Determine the (x, y) coordinate at the center of the cell enclosing the given text.  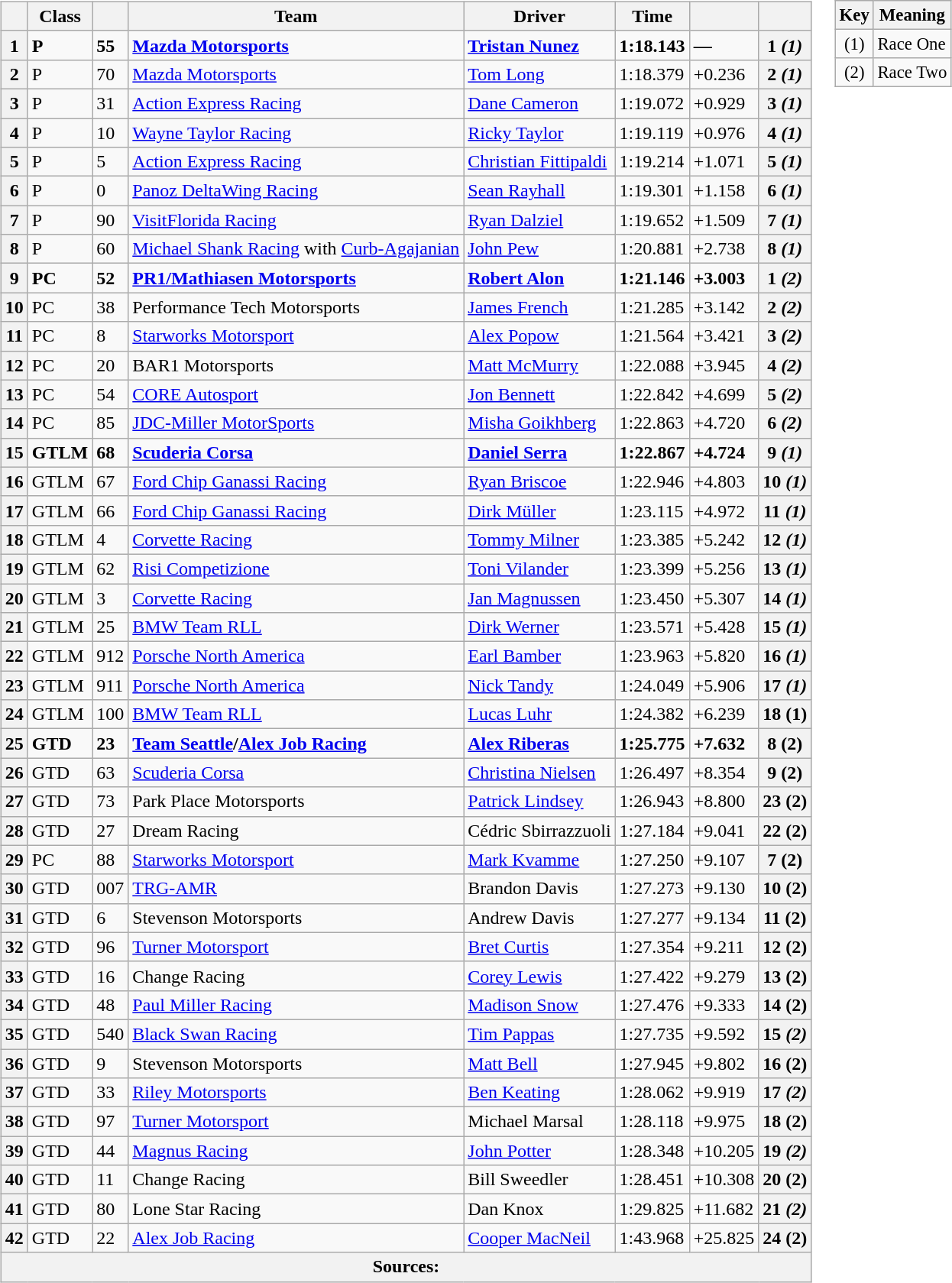
40 (14, 1180)
+2.738 (724, 249)
100 (110, 714)
18 (14, 539)
+9.975 (724, 1122)
1:26.943 (652, 802)
Paul Miller Racing (296, 1005)
1:23.385 (652, 539)
Tommy Milner (539, 539)
37 (14, 1093)
17 (1) (785, 685)
Class (60, 16)
(2) (854, 73)
James French (539, 307)
1:18.379 (652, 74)
1:27.476 (652, 1005)
PR1/Mathiasen Motorsports (296, 278)
Dane Cameron (539, 103)
21 (14, 627)
35 (14, 1034)
1 (2) (785, 278)
10 (2) (785, 889)
+9.134 (724, 918)
26 (14, 773)
1:21.285 (652, 307)
21 (2) (785, 1209)
+10.308 (724, 1180)
Dream Racing (296, 831)
1:19.119 (652, 132)
+0.929 (724, 103)
96 (110, 947)
18 (2) (785, 1122)
+9.130 (724, 889)
— (724, 45)
Jon Bennett (539, 394)
Team Seattle/Alex Job Racing (296, 744)
Cooper MacNeil (539, 1238)
Ben Keating (539, 1093)
24 (2) (785, 1238)
70 (110, 74)
Brandon Davis (539, 889)
14 (2) (785, 1005)
+1.509 (724, 220)
Matt McMurry (539, 365)
+3.945 (724, 365)
1:27.945 (652, 1063)
1:22.946 (652, 481)
+5.307 (724, 598)
1:22.842 (652, 394)
80 (110, 1209)
Alex Popow (539, 336)
+5.242 (724, 539)
15 (1) (785, 627)
007 (110, 889)
Jan Magnussen (539, 598)
+10.205 (724, 1151)
73 (110, 802)
Bill Sweedler (539, 1180)
+3.421 (724, 336)
0 (110, 191)
1:21.146 (652, 278)
Cédric Sbirrazzuoli (539, 831)
12 (1) (785, 539)
6 (2) (785, 423)
+5.256 (724, 569)
7 (1) (785, 220)
24 (14, 714)
+5.906 (724, 685)
9 (2) (785, 773)
41 (14, 1209)
1:22.863 (652, 423)
Toni Vilander (539, 569)
Meaning (912, 15)
+7.632 (724, 744)
2 (2) (785, 307)
Alex Job Racing (296, 1238)
12 (2) (785, 947)
Time (652, 16)
+9.919 (724, 1093)
1:27.184 (652, 831)
+5.820 (724, 656)
1:26.497 (652, 773)
Sean Rayhall (539, 191)
Tom Long (539, 74)
9 (1) (785, 452)
23 (2) (785, 802)
+9.211 (724, 947)
Patrick Lindsey (539, 802)
15 (2) (785, 1034)
1 (14, 45)
19 (14, 569)
Madison Snow (539, 1005)
Andrew Davis (539, 918)
Alex Riberas (539, 744)
12 (14, 365)
+9.107 (724, 860)
1:22.088 (652, 365)
Park Place Motorsports (296, 802)
1:18.143 (652, 45)
44 (110, 1151)
Risi Competizione (296, 569)
1:27.250 (652, 860)
1:23.571 (652, 627)
+0.976 (724, 132)
7 (2) (785, 860)
Corey Lewis (539, 976)
1:24.382 (652, 714)
1:27.422 (652, 976)
1:20.881 (652, 249)
11 (1) (785, 510)
85 (110, 423)
Misha Goikhberg (539, 423)
4 (2) (785, 365)
Christian Fittipaldi (539, 162)
1:21.564 (652, 336)
3 (1) (785, 103)
14 (14, 423)
88 (110, 860)
+8.354 (724, 773)
Riley Motorsports (296, 1093)
8 (2) (785, 744)
TRG-AMR (296, 889)
13 (1) (785, 569)
19 (2) (785, 1151)
Daniel Serra (539, 452)
Lucas Luhr (539, 714)
16 (2) (785, 1063)
+3.003 (724, 278)
+9.802 (724, 1063)
Lone Star Racing (296, 1209)
1:28.451 (652, 1180)
1:28.118 (652, 1122)
540 (110, 1034)
1:19.214 (652, 162)
6 (1) (785, 191)
Bret Curtis (539, 947)
17 (14, 510)
+11.682 (724, 1209)
Mark Kvamme (539, 860)
+4.720 (724, 423)
+6.239 (724, 714)
1:25.775 (652, 744)
+9.333 (724, 1005)
13 (2) (785, 976)
36 (14, 1063)
48 (110, 1005)
+1.158 (724, 191)
52 (110, 278)
15 (14, 452)
1:27.277 (652, 918)
Nick Tandy (539, 685)
Tim Pappas (539, 1034)
66 (110, 510)
Team (296, 16)
32 (14, 947)
1:43.968 (652, 1238)
+4.972 (724, 510)
8 (1) (785, 249)
11 (2) (785, 918)
+25.825 (724, 1238)
JDC-Miller MotorSports (296, 423)
63 (110, 773)
1:19.301 (652, 191)
1:27.273 (652, 889)
Wayne Taylor Racing (296, 132)
Magnus Racing (296, 1151)
2 (1) (785, 74)
Panoz DeltaWing Racing (296, 191)
39 (14, 1151)
Matt Bell (539, 1063)
1:28.062 (652, 1093)
14 (1) (785, 598)
30 (14, 889)
1:27.354 (652, 947)
+4.803 (724, 481)
68 (110, 452)
54 (110, 394)
+9.592 (724, 1034)
John Pew (539, 249)
28 (14, 831)
Black Swan Racing (296, 1034)
Michael Marsal (539, 1122)
Robert Alon (539, 278)
Driver (539, 16)
BAR1 Motorsports (296, 365)
+3.142 (724, 307)
1:23.963 (652, 656)
+5.428 (724, 627)
1:23.115 (652, 510)
+9.279 (724, 976)
Ryan Dalziel (539, 220)
29 (14, 860)
1:23.399 (652, 569)
Performance Tech Motorsports (296, 307)
Michael Shank Racing with Curb-Agajanian (296, 249)
+0.236 (724, 74)
1:19.652 (652, 220)
1:27.735 (652, 1034)
22 (2) (785, 831)
55 (110, 45)
1:24.049 (652, 685)
17 (2) (785, 1093)
34 (14, 1005)
CORE Autosport (296, 394)
+1.071 (724, 162)
John Potter (539, 1151)
3 (2) (785, 336)
1:28.348 (652, 1151)
5 (1) (785, 162)
13 (14, 394)
912 (110, 656)
Sources: (406, 1267)
Earl Bamber (539, 656)
(1) (854, 44)
Race Two (912, 73)
Dirk Müller (539, 510)
911 (110, 685)
60 (110, 249)
1:29.825 (652, 1209)
VisitFlorida Racing (296, 220)
16 (1) (785, 656)
97 (110, 1122)
Dirk Werner (539, 627)
5 (2) (785, 394)
Race One (912, 44)
Tristan Nunez (539, 45)
+9.041 (724, 831)
Key (854, 15)
+4.724 (724, 452)
10 (1) (785, 481)
1:22.867 (652, 452)
Ricky Taylor (539, 132)
7 (14, 220)
62 (110, 569)
4 (1) (785, 132)
18 (1) (785, 714)
Dan Knox (539, 1209)
20 (2) (785, 1180)
1:23.450 (652, 598)
90 (110, 220)
1 (1) (785, 45)
Ryan Briscoe (539, 481)
42 (14, 1238)
1:19.072 (652, 103)
+4.699 (724, 394)
2 (14, 74)
+8.800 (724, 802)
67 (110, 481)
Christina Nielsen (539, 773)
